Provide the (x, y) coordinate of the cell's center where the given text is located.  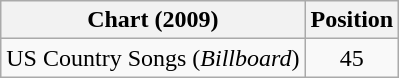
45 (352, 58)
US Country Songs (Billboard) (153, 58)
Chart (2009) (153, 20)
Position (352, 20)
